For the text-containing cell, return its midpoint in [x, y] coordinate format. 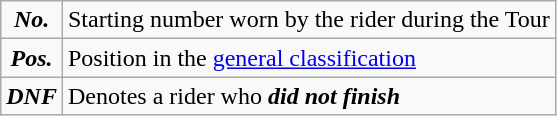
Starting number worn by the rider during the Tour [308, 20]
No. [32, 20]
Pos. [32, 58]
Denotes a rider who did not finish [308, 96]
DNF [32, 96]
Position in the general classification [308, 58]
